Extract the [X, Y] coordinate from the center of the cell holding the provided text.  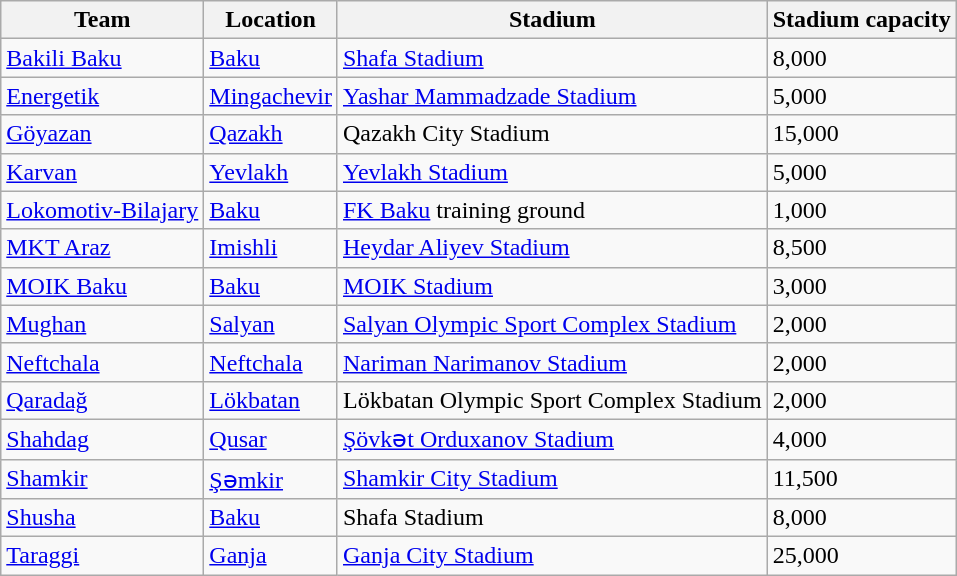
Heydar Aliyev Stadium [552, 248]
3,000 [862, 286]
MOIK Baku [102, 286]
Location [271, 20]
Qazakh City Stadium [552, 134]
11,500 [862, 479]
Ganja City Stadium [552, 556]
Shusha [102, 518]
1,000 [862, 210]
MOIK Stadium [552, 286]
Imishli [271, 248]
MKT Araz [102, 248]
Stadium capacity [862, 20]
Team [102, 20]
Energetik [102, 96]
Nariman Narimanov Stadium [552, 362]
Bakili Baku [102, 58]
Stadium [552, 20]
Mingachevir [271, 96]
Taraggi [102, 556]
Shahdag [102, 439]
Salyan Olympic Sport Complex Stadium [552, 324]
FK Baku training ground [552, 210]
Ganja [271, 556]
15,000 [862, 134]
8,500 [862, 248]
Yevlakh [271, 172]
Lokomotiv-Bilajary [102, 210]
Göyazan [102, 134]
Şövkət Orduxanov Stadium [552, 439]
Qazakh [271, 134]
Shamkir [102, 479]
Qusar [271, 439]
Yashar Mammadzade Stadium [552, 96]
Lökbatan Olympic Sport Complex Stadium [552, 400]
25,000 [862, 556]
Yevlakh Stadium [552, 172]
Shamkir City Stadium [552, 479]
Mughan [102, 324]
Lökbatan [271, 400]
4,000 [862, 439]
Qaradağ [102, 400]
Karvan [102, 172]
Salyan [271, 324]
Şəmkir [271, 479]
